Provide the [X, Y] coordinate of the cell's center where the given text is located.  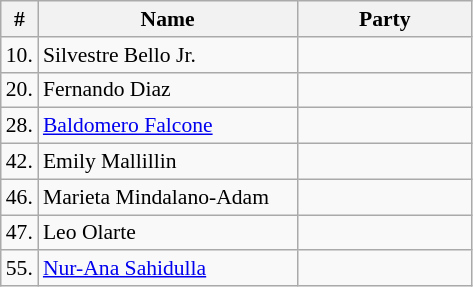
28. [20, 126]
Nur-Ana Sahidulla [168, 269]
10. [20, 55]
Baldomero Falcone [168, 126]
42. [20, 162]
46. [20, 197]
Emily Mallillin [168, 162]
20. [20, 90]
Silvestre Bello Jr. [168, 55]
47. [20, 233]
Marieta Mindalano-Adam [168, 197]
Fernando Diaz [168, 90]
Party [384, 19]
# [20, 19]
55. [20, 269]
Leo Olarte [168, 233]
Name [168, 19]
